For the text-containing cell, return its midpoint in (X, Y) coordinate format. 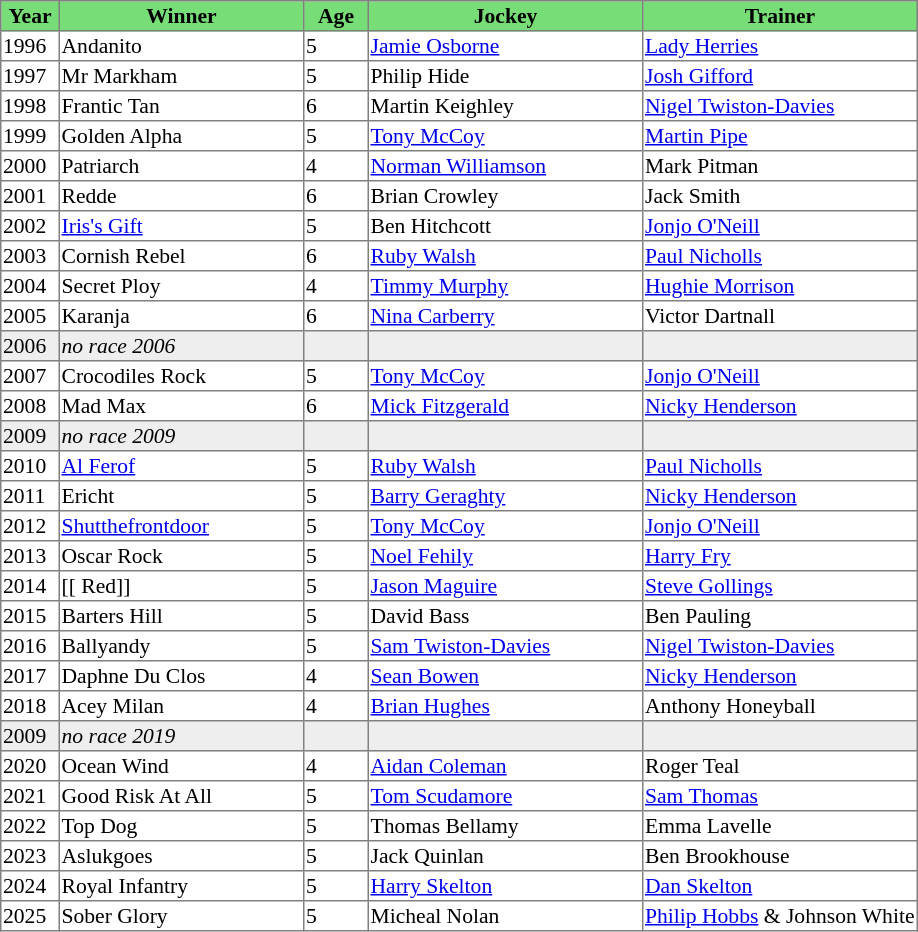
Jockey (505, 16)
Josh Gifford (780, 76)
2016 (30, 646)
2008 (30, 406)
1998 (30, 106)
Top Dog (181, 826)
Barry Geraghty (505, 496)
2005 (30, 316)
Timmy Murphy (505, 286)
Lady Herries (780, 46)
Mick Fitzgerald (505, 406)
Sam Twiston-Davies (505, 646)
no race 2019 (181, 736)
Good Risk At All (181, 796)
Philip Hide (505, 76)
Shutthefrontdoor (181, 526)
Ben Brookhouse (780, 856)
Aidan Coleman (505, 766)
Jamie Osborne (505, 46)
no race 2009 (181, 436)
1999 (30, 136)
Ocean Wind (181, 766)
Trainer (780, 16)
2022 (30, 826)
2015 (30, 616)
Ben Hitchcott (505, 226)
2010 (30, 466)
2007 (30, 376)
Oscar Rock (181, 556)
Ballyandy (181, 646)
Winner (181, 16)
Harry Skelton (505, 886)
Crocodiles Rock (181, 376)
2003 (30, 256)
Brian Crowley (505, 196)
Cornish Rebel (181, 256)
Brian Hughes (505, 706)
no race 2006 (181, 346)
Noel Fehily (505, 556)
Royal Infantry (181, 886)
2012 (30, 526)
Mr Markham (181, 76)
2024 (30, 886)
2004 (30, 286)
Roger Teal (780, 766)
Steve Gollings (780, 586)
2006 (30, 346)
Micheal Nolan (505, 916)
Victor Dartnall (780, 316)
Andanito (181, 46)
Martin Pipe (780, 136)
Al Ferof (181, 466)
2000 (30, 166)
Age (336, 16)
Iris's Gift (181, 226)
Aslukgoes (181, 856)
Emma Lavelle (780, 826)
2023 (30, 856)
Mad Max (181, 406)
2025 (30, 916)
Ericht (181, 496)
Acey Milan (181, 706)
2013 (30, 556)
David Bass (505, 616)
Harry Fry (780, 556)
1997 (30, 76)
1996 (30, 46)
Jack Smith (780, 196)
Patriarch (181, 166)
Year (30, 16)
Jason Maguire (505, 586)
Mark Pitman (780, 166)
Sober Glory (181, 916)
Hughie Morrison (780, 286)
Barters Hill (181, 616)
Redde (181, 196)
2011 (30, 496)
2021 (30, 796)
Thomas Bellamy (505, 826)
Jack Quinlan (505, 856)
Golden Alpha (181, 136)
Philip Hobbs & Johnson White (780, 916)
Sam Thomas (780, 796)
Frantic Tan (181, 106)
Martin Keighley (505, 106)
Tom Scudamore (505, 796)
Nina Carberry (505, 316)
2002 (30, 226)
Ben Pauling (780, 616)
Daphne Du Clos (181, 676)
Karanja (181, 316)
Secret Ploy (181, 286)
2001 (30, 196)
Dan Skelton (780, 886)
Anthony Honeyball (780, 706)
Sean Bowen (505, 676)
2014 (30, 586)
2020 (30, 766)
Norman Williamson (505, 166)
2017 (30, 676)
2018 (30, 706)
[[ Red]] (181, 586)
